Capture the cell that displays the provided text and extract its (X, Y) central coordinate. 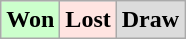
Lost (88, 20)
Draw (150, 20)
Won (30, 20)
